Extract the (x, y) coordinate from the center of the cell holding the provided text.  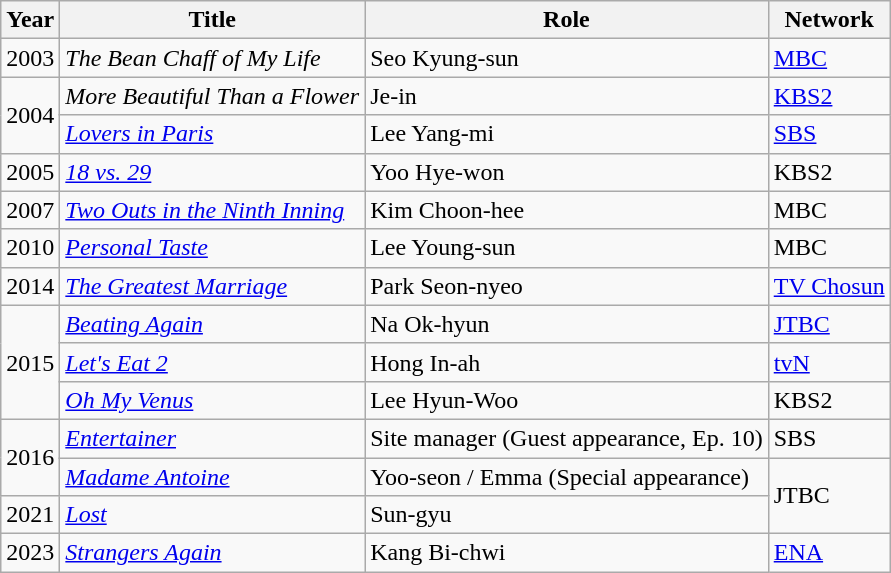
2004 (30, 115)
Oh My Venus (212, 400)
2010 (30, 248)
Lovers in Paris (212, 134)
Beating Again (212, 324)
ENA (829, 553)
Hong In-ah (567, 362)
Lee Hyun-Woo (567, 400)
Lee Yang-mi (567, 134)
2007 (30, 210)
Sun-gyu (567, 515)
TV Chosun (829, 286)
2015 (30, 362)
Entertainer (212, 438)
Kim Choon-hee (567, 210)
Na Ok-hyun (567, 324)
Two Outs in the Ninth Inning (212, 210)
Madame Antoine (212, 477)
2003 (30, 58)
More Beautiful Than a Flower (212, 96)
Personal Taste (212, 248)
Park Seon-nyeo (567, 286)
Seo Kyung-sun (567, 58)
2016 (30, 457)
Site manager (Guest appearance, Ep. 10) (567, 438)
Kang Bi-chwi (567, 553)
Yoo Hye-won (567, 172)
Network (829, 20)
tvN (829, 362)
The Bean Chaff of My Life (212, 58)
Lost (212, 515)
Strangers Again (212, 553)
Year (30, 20)
2005 (30, 172)
2014 (30, 286)
Je-in (567, 96)
Title (212, 20)
Yoo-seon / Emma (Special appearance) (567, 477)
2021 (30, 515)
Lee Young-sun (567, 248)
Role (567, 20)
The Greatest Marriage (212, 286)
2023 (30, 553)
18 vs. 29 (212, 172)
Let's Eat 2 (212, 362)
